Detect which cell encompasses the target text, then output its (x, y) center coordinate. 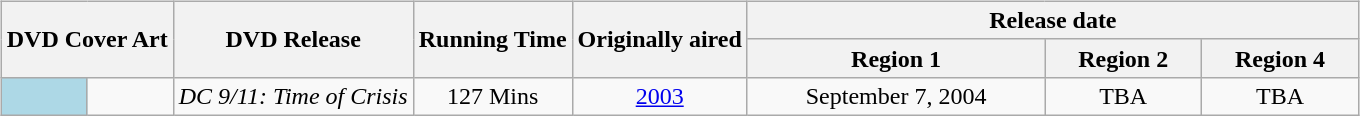
Running Time (492, 39)
2003 (660, 96)
127 Mins (492, 96)
Release date (1052, 20)
DVD Cover Art (87, 39)
September 7, 2004 (896, 96)
Region 4 (1280, 58)
DVD Release (293, 39)
Region 2 (1124, 58)
DC 9/11: Time of Crisis (293, 96)
Originally aired (660, 39)
Region 1 (896, 58)
